Search for the cell housing the specified text and yield its [X, Y] center coordinate. 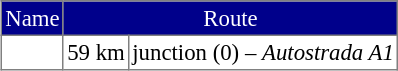
junction (0) – Autostrada A1 [264, 52]
Name [33, 18]
Route [230, 18]
59 km [96, 52]
